Provide the [x, y] coordinate of the cell's center where the given text is located.  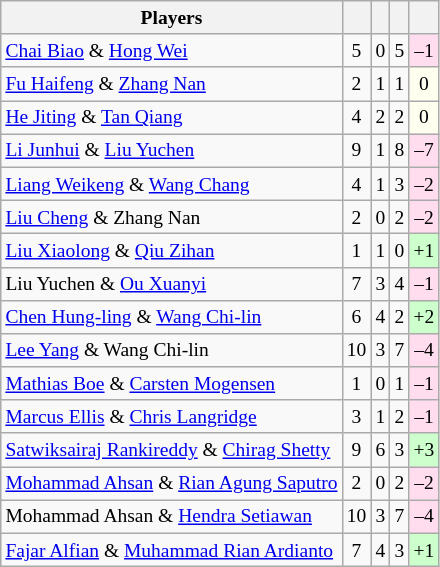
Lee Yang & Wang Chi-lin [172, 350]
Liu Xiaolong & Qiu Zihan [172, 250]
Liu Cheng & Zhang Nan [172, 216]
Satwiksairaj Rankireddy & Chirag Shetty [172, 450]
Li Junhui & Liu Yuchen [172, 150]
Chen Hung-ling & Wang Chi-lin [172, 316]
Players [172, 18]
Marcus Ellis & Chris Langridge [172, 416]
–7 [424, 150]
Chai Biao & Hong Wei [172, 50]
Mohammad Ahsan & Rian Agung Saputro [172, 484]
Mathias Boe & Carsten Mogensen [172, 384]
Liang Weikeng & Wang Chang [172, 184]
Mohammad Ahsan & Hendra Setiawan [172, 516]
Fajar Alfian & Muhammad Rian Ardianto [172, 550]
+3 [424, 450]
8 [400, 150]
He Jiting & Tan Qiang [172, 118]
Liu Yuchen & Ou Xuanyi [172, 284]
+2 [424, 316]
Fu Haifeng & Zhang Nan [172, 84]
